Extract the [X, Y] coordinate from the center of the cell holding the provided text.  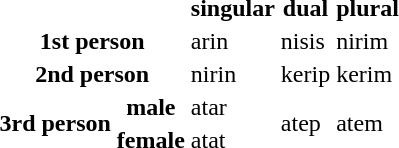
atar [232, 107]
kerip [305, 74]
arin [232, 41]
nisis [305, 41]
male [150, 107]
nirin [232, 74]
